Detect which cell encompasses the target text, then output its [x, y] center coordinate. 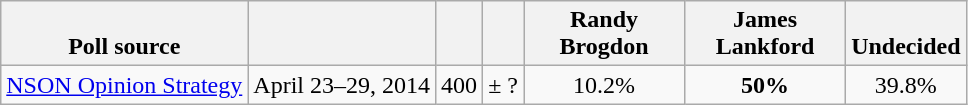
Poll source [124, 34]
50% [766, 85]
39.8% [906, 85]
April 23–29, 2014 [342, 85]
± ? [504, 85]
10.2% [604, 85]
RandyBrogdon [604, 34]
Undecided [906, 34]
JamesLankford [766, 34]
400 [460, 85]
NSON Opinion Strategy [124, 85]
